Find where the given text appears and provide that cell's center as [X, Y] coordinate. 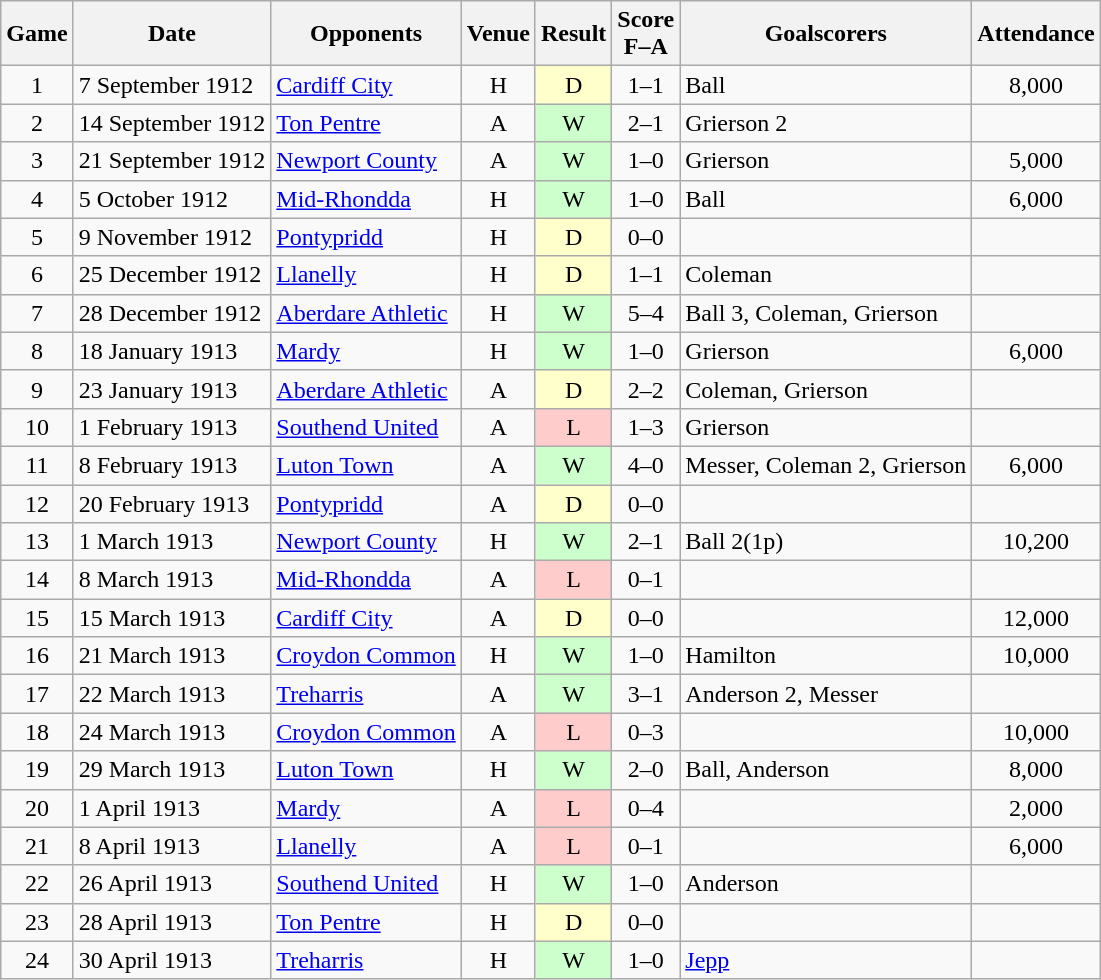
21 March 1913 [172, 656]
15 [37, 618]
21 September 1912 [172, 161]
1–3 [646, 427]
1 April 1913 [172, 808]
5 [37, 237]
15 March 1913 [172, 618]
2–0 [646, 770]
Anderson 2, Messer [826, 694]
Coleman [826, 275]
18 [37, 732]
3 [37, 161]
2–2 [646, 389]
Ball 3, Coleman, Grierson [826, 313]
23 [37, 922]
24 [37, 960]
20 [37, 808]
22 March 1913 [172, 694]
18 January 1913 [172, 351]
6 [37, 275]
25 December 1912 [172, 275]
0–3 [646, 732]
12 [37, 503]
Grierson 2 [826, 123]
ScoreF–A [646, 34]
5,000 [1036, 161]
Hamilton [826, 656]
12,000 [1036, 618]
Attendance [1036, 34]
4–0 [646, 465]
4 [37, 199]
5 October 1912 [172, 199]
10 [37, 427]
7 [37, 313]
10,200 [1036, 542]
Messer, Coleman 2, Grierson [826, 465]
3–1 [646, 694]
Game [37, 34]
8 [37, 351]
11 [37, 465]
28 April 1913 [172, 922]
14 September 1912 [172, 123]
1 March 1913 [172, 542]
14 [37, 580]
Anderson [826, 884]
5–4 [646, 313]
19 [37, 770]
8 March 1913 [172, 580]
17 [37, 694]
Result [573, 34]
0–4 [646, 808]
9 November 1912 [172, 237]
7 September 1912 [172, 85]
1 February 1913 [172, 427]
2,000 [1036, 808]
22 [37, 884]
21 [37, 846]
Venue [498, 34]
Goalscorers [826, 34]
Coleman, Grierson [826, 389]
2 [37, 123]
29 March 1913 [172, 770]
20 February 1913 [172, 503]
28 December 1912 [172, 313]
26 April 1913 [172, 884]
Date [172, 34]
Jepp [826, 960]
24 March 1913 [172, 732]
23 January 1913 [172, 389]
30 April 1913 [172, 960]
1 [37, 85]
8 April 1913 [172, 846]
16 [37, 656]
13 [37, 542]
Ball, Anderson [826, 770]
Opponents [366, 34]
8 February 1913 [172, 465]
9 [37, 389]
Ball 2(1p) [826, 542]
